Provide the [x, y] coordinate of the cell's center where the given text is located.  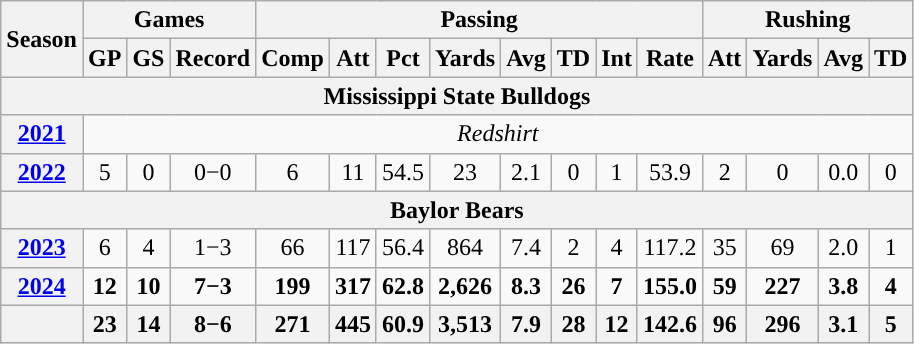
Rate [670, 58]
7−3 [213, 286]
3,513 [466, 324]
10 [148, 286]
60.9 [402, 324]
7.4 [526, 248]
155.0 [670, 286]
2023 [42, 248]
445 [352, 324]
0−0 [213, 172]
271 [293, 324]
296 [782, 324]
Passing [480, 20]
3.1 [844, 324]
7.9 [526, 324]
Season [42, 39]
54.5 [402, 172]
Pct [402, 58]
Rushing [808, 20]
3.8 [844, 286]
Int [617, 58]
2024 [42, 286]
0.0 [844, 172]
2022 [42, 172]
117 [352, 248]
2.1 [526, 172]
7 [617, 286]
62.8 [402, 286]
1−3 [213, 248]
199 [293, 286]
96 [724, 324]
28 [573, 324]
GP [104, 58]
864 [466, 248]
35 [724, 248]
53.9 [670, 172]
142.6 [670, 324]
Baylor Bears [457, 210]
GS [148, 58]
117.2 [670, 248]
Redshirt [497, 134]
Record [213, 58]
8−6 [213, 324]
26 [573, 286]
14 [148, 324]
Games [168, 20]
59 [724, 286]
Comp [293, 58]
2021 [42, 134]
2,626 [466, 286]
317 [352, 286]
8.3 [526, 286]
227 [782, 286]
69 [782, 248]
11 [352, 172]
66 [293, 248]
Mississippi State Bulldogs [457, 96]
2.0 [844, 248]
56.4 [402, 248]
